Output the [x, y] coordinate of the center of the cell containing the given text.  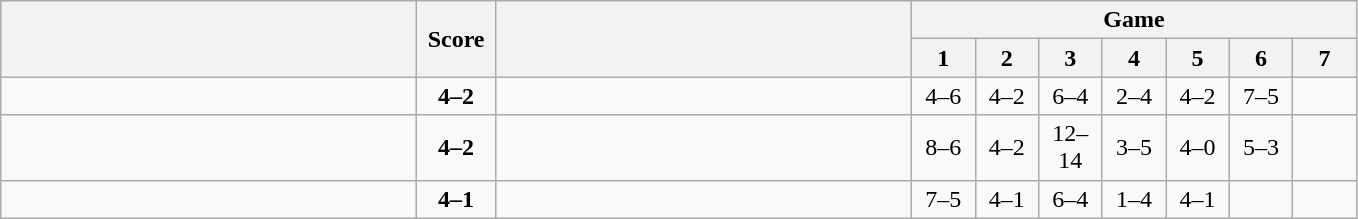
2 [1007, 58]
2–4 [1134, 96]
5 [1198, 58]
7 [1325, 58]
3–5 [1134, 148]
4–6 [943, 96]
5–3 [1261, 148]
Game [1134, 20]
4–0 [1198, 148]
1 [943, 58]
12–14 [1071, 148]
3 [1071, 58]
4 [1134, 58]
Score [456, 39]
6 [1261, 58]
1–4 [1134, 199]
8–6 [943, 148]
